Scan for the cell matching the given text and deliver its [X, Y] coordinate at center. 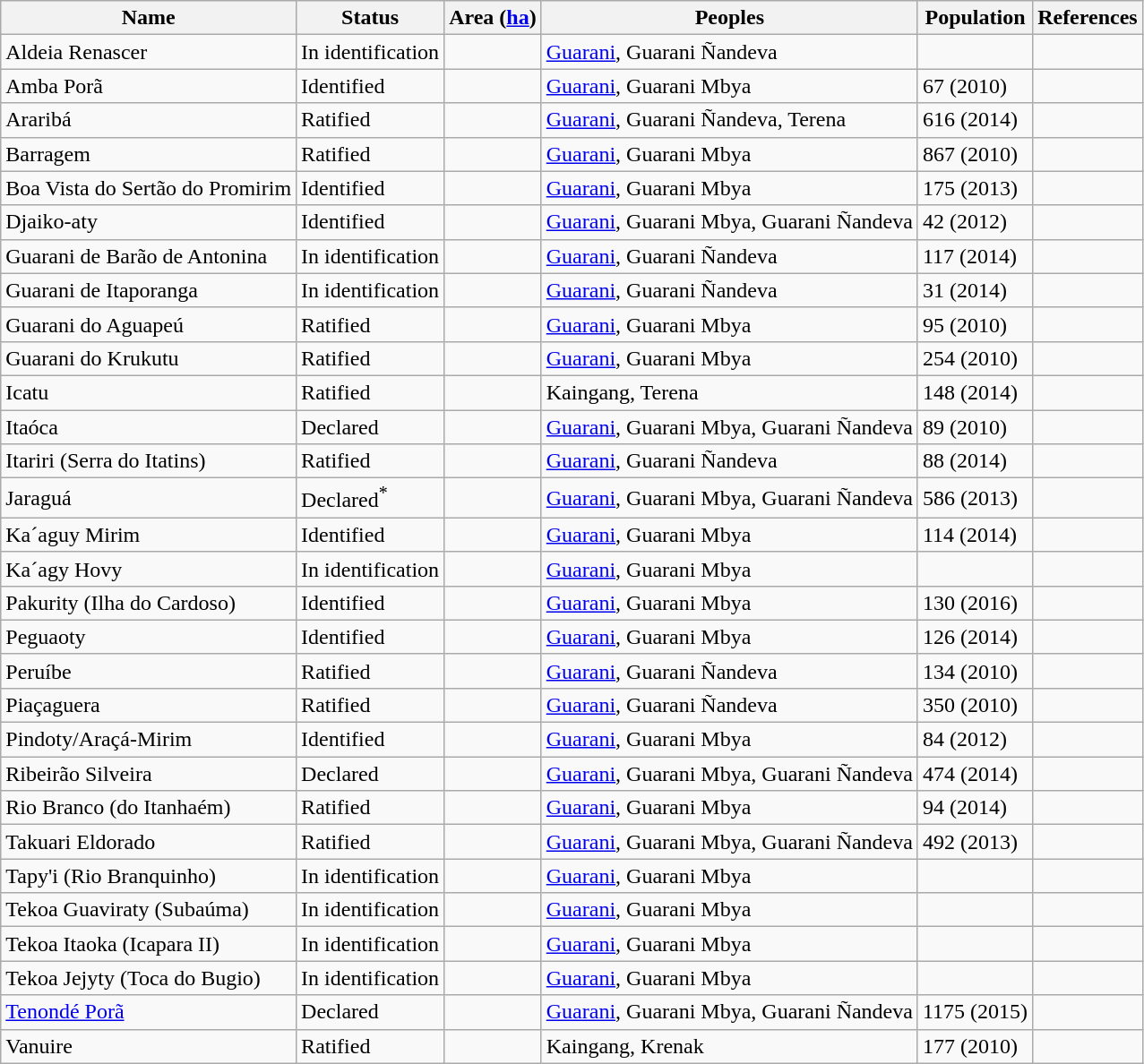
Aldeia Renascer [149, 52]
117 (2014) [975, 256]
254 (2010) [975, 358]
134 (2010) [975, 671]
616 (2014) [975, 120]
126 (2014) [975, 637]
67 (2010) [975, 86]
Pindoty/Araçá-Mirim [149, 740]
Status [371, 18]
Araribá [149, 120]
42 (2012) [975, 222]
130 (2016) [975, 603]
Takuari Eldorado [149, 842]
Declared* [371, 498]
31 (2014) [975, 290]
Itaóca [149, 427]
175 (2013) [975, 188]
Djaiko-aty [149, 222]
Name [149, 18]
89 (2010) [975, 427]
88 (2014) [975, 461]
177 (2010) [975, 1046]
References [1088, 18]
114 (2014) [975, 535]
Guarani de Barão de Antonina [149, 256]
84 (2012) [975, 740]
867 (2010) [975, 154]
Guarani do Krukutu [149, 358]
Peguaoty [149, 637]
Tapy'i (Rio Branquinho) [149, 876]
94 (2014) [975, 808]
Kaingang, Krenak [729, 1046]
Pakurity (Ilha do Cardoso) [149, 603]
Barragem [149, 154]
492 (2013) [975, 842]
Guarani do Aguapeú [149, 324]
Tenondé Porã [149, 1012]
Piaçaguera [149, 705]
Ka´agy Hovy [149, 569]
95 (2010) [975, 324]
1175 (2015) [975, 1012]
Rio Branco (do Itanhaém) [149, 808]
Tekoa Jejyty (Toca do Bugio) [149, 978]
Area (ha) [493, 18]
Ka´aguy Mirim [149, 535]
Ribeirão Silveira [149, 774]
586 (2013) [975, 498]
Peruíbe [149, 671]
Vanuire [149, 1046]
Peoples [729, 18]
Amba Porã [149, 86]
Boa Vista do Sertão do Promirim [149, 188]
148 (2014) [975, 392]
Population [975, 18]
Tekoa Guaviraty (Subaúma) [149, 910]
474 (2014) [975, 774]
Kaingang, Terena [729, 392]
Icatu [149, 392]
350 (2010) [975, 705]
Guarani de Itaporanga [149, 290]
Guarani, Guarani Ñandeva, Terena [729, 120]
Jaraguá [149, 498]
Itariri (Serra do Itatins) [149, 461]
Tekoa Itaoka (Icapara II) [149, 944]
